Return [X, Y] of the center of cell containing provided text 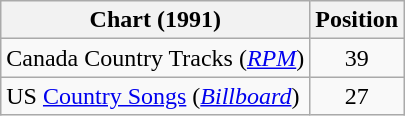
Position [357, 20]
27 [357, 96]
39 [357, 58]
Canada Country Tracks (RPM) [156, 58]
Chart (1991) [156, 20]
US Country Songs (Billboard) [156, 96]
